Identify which cell holds the provided text, then report its (x, y) central coordinate. 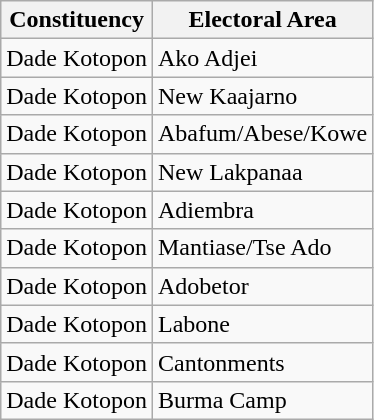
Electoral Area (262, 20)
Mantiase/Tse Ado (262, 248)
Burma Camp (262, 400)
New Lakpanaa (262, 172)
Abafum/Abese/Kowe (262, 134)
Adobetor (262, 286)
Labone (262, 324)
Adiembra (262, 210)
Constituency (77, 20)
Ako Adjei (262, 58)
Cantonments (262, 362)
New Kaajarno (262, 96)
